Return (X, Y) of the center of cell containing provided text 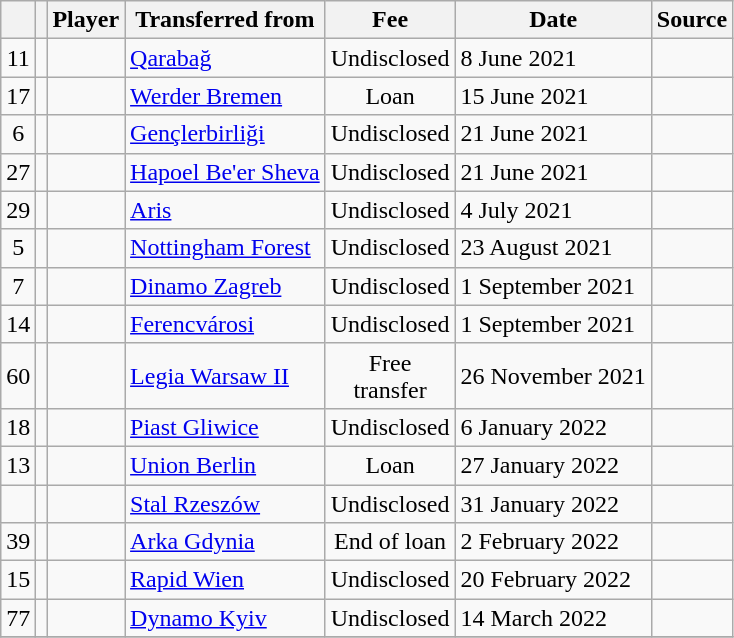
Hapoel Be'er Sheva (226, 172)
Union Berlin (226, 465)
Transferred from (226, 20)
15 (18, 580)
13 (18, 465)
Ferencvárosi (226, 324)
Legia Warsaw II (226, 376)
77 (18, 618)
29 (18, 210)
Source (692, 20)
27 (18, 172)
31 January 2022 (553, 503)
27 January 2022 (553, 465)
Arka Gdynia (226, 542)
Stal Rzeszów (226, 503)
Aris (226, 210)
6 (18, 134)
Fee (390, 20)
17 (18, 96)
23 August 2021 (553, 248)
14 (18, 324)
5 (18, 248)
Gençlerbirliği (226, 134)
Qarabağ (226, 58)
8 June 2021 (553, 58)
26 November 2021 (553, 376)
Werder Bremen (226, 96)
11 (18, 58)
2 February 2022 (553, 542)
Dynamo Kyiv (226, 618)
14 March 2022 (553, 618)
Nottingham Forest (226, 248)
Player (86, 20)
Dinamo Zagreb (226, 286)
Free transfer (390, 376)
6 January 2022 (553, 427)
60 (18, 376)
Date (553, 20)
Rapid Wien (226, 580)
Piast Gliwice (226, 427)
39 (18, 542)
7 (18, 286)
End of loan (390, 542)
4 July 2021 (553, 210)
15 June 2021 (553, 96)
18 (18, 427)
20 February 2022 (553, 580)
